Capture the cell that displays the provided text and extract its [x, y] central coordinate. 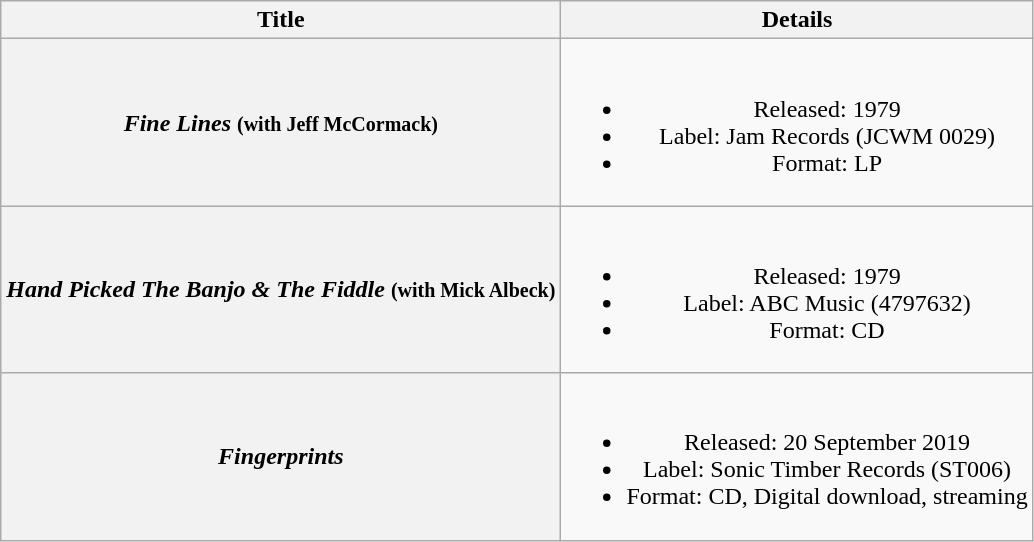
Details [797, 20]
Title [281, 20]
Fine Lines (with Jeff McCormack) [281, 122]
Fingerprints [281, 456]
Released: 20 September 2019Label: Sonic Timber Records (ST006)Format: CD, Digital download, streaming [797, 456]
Released: 1979Label: Jam Records (JCWM 0029)Format: LP [797, 122]
Hand Picked The Banjo & The Fiddle (with Mick Albeck) [281, 290]
Released: 1979Label: ABC Music (4797632)Format: CD [797, 290]
